Identify which cell holds the provided text, then report its (X, Y) central coordinate. 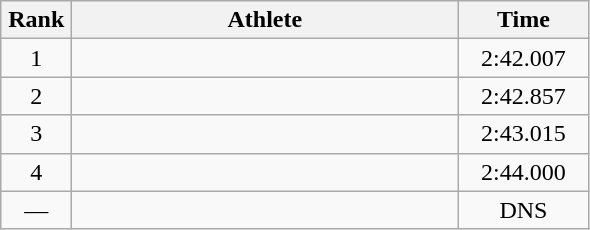
4 (36, 172)
2:43.015 (524, 134)
Athlete (265, 20)
Rank (36, 20)
DNS (524, 210)
2:42.007 (524, 58)
2:44.000 (524, 172)
3 (36, 134)
— (36, 210)
Time (524, 20)
1 (36, 58)
2 (36, 96)
2:42.857 (524, 96)
